Return the (X, Y) coordinate for the center point of the cell that contains the specified text.  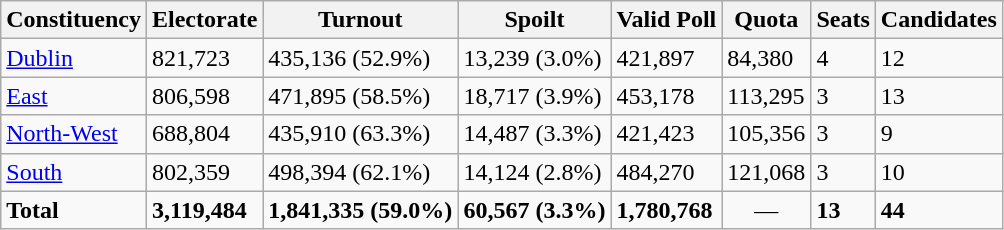
435,910 (63.3%) (360, 134)
121,068 (766, 172)
Valid Poll (666, 20)
Spoilt (534, 20)
10 (938, 172)
Constituency (74, 20)
453,178 (666, 96)
Dublin (74, 58)
12 (938, 58)
Quota (766, 20)
806,598 (204, 96)
East (74, 96)
9 (938, 134)
Turnout (360, 20)
Seats (843, 20)
1,841,335 (59.0%) (360, 210)
484,270 (666, 172)
North-West (74, 134)
— (766, 210)
821,723 (204, 58)
105,356 (766, 134)
Total (74, 210)
3,119,484 (204, 210)
Candidates (938, 20)
44 (938, 210)
435,136 (52.9%) (360, 58)
84,380 (766, 58)
14,487 (3.3%) (534, 134)
688,804 (204, 134)
14,124 (2.8%) (534, 172)
18,717 (3.9%) (534, 96)
113,295 (766, 96)
421,423 (666, 134)
498,394 (62.1%) (360, 172)
13,239 (3.0%) (534, 58)
60,567 (3.3%) (534, 210)
Electorate (204, 20)
421,897 (666, 58)
South (74, 172)
4 (843, 58)
1,780,768 (666, 210)
471,895 (58.5%) (360, 96)
802,359 (204, 172)
